Capture the cell that displays the provided text and extract its (X, Y) central coordinate. 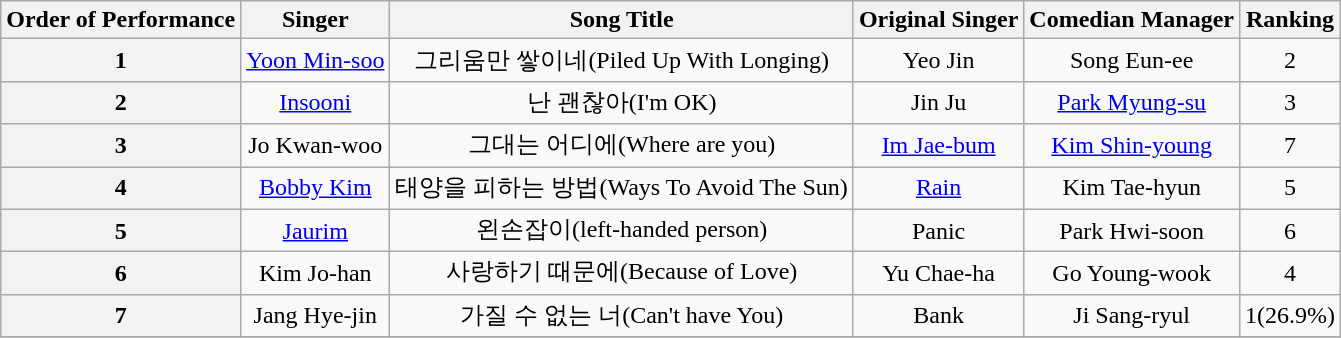
Jin Ju (938, 102)
Yeo Jin (938, 60)
Rain (938, 188)
Park Myung-su (1132, 102)
태양을 피하는 방법(Ways To Avoid The Sun) (622, 188)
Song Eun-ee (1132, 60)
Kim Tae-hyun (1132, 188)
Bank (938, 316)
Order of Performance (121, 20)
Comedian Manager (1132, 20)
그대는 어디에(Where are you) (622, 146)
Singer (316, 20)
Yu Chae-ha (938, 274)
난 괜찮아(I'm OK) (622, 102)
Yoon Min-soo (316, 60)
Im Jae-bum (938, 146)
가질 수 없는 너(Can't have You) (622, 316)
Original Singer (938, 20)
Park Hwi-soon (1132, 230)
Bobby Kim (316, 188)
Kim Jo-han (316, 274)
Go Young-wook (1132, 274)
Ji Sang-ryul (1132, 316)
1(26.9%) (1290, 316)
그리움만 쌓이네(Piled Up With Longing) (622, 60)
1 (121, 60)
Insooni (316, 102)
사랑하기 때문에(Because of Love) (622, 274)
Panic (938, 230)
왼손잡이(left-handed person) (622, 230)
Jaurim (316, 230)
Song Title (622, 20)
Kim Shin-young (1132, 146)
Ranking (1290, 20)
Jo Kwan-woo (316, 146)
Jang Hye-jin (316, 316)
